Capture the cell that displays the provided text and extract its (X, Y) central coordinate. 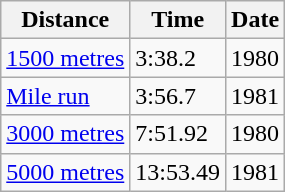
1500 metres (66, 58)
Time (178, 20)
Mile run (66, 96)
7:51.92 (178, 134)
Date (256, 20)
Distance (66, 20)
3:38.2 (178, 58)
5000 metres (66, 172)
13:53.49 (178, 172)
3:56.7 (178, 96)
3000 metres (66, 134)
